Identify which cell holds the provided text, then report its [X, Y] central coordinate. 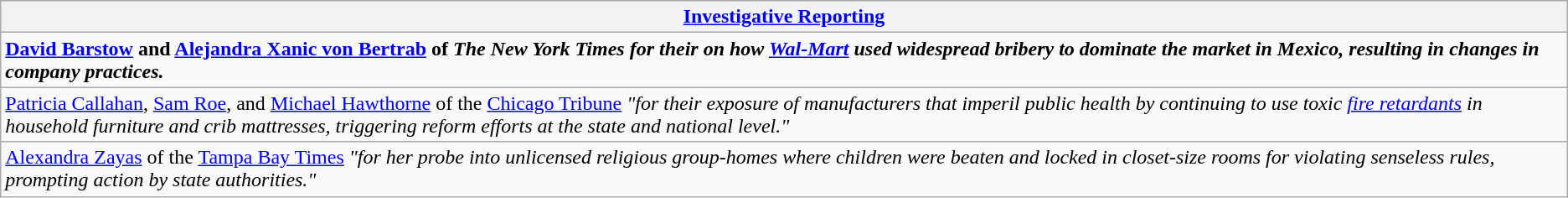
Investigative Reporting [784, 17]
